Extract the (X, Y) coordinate from the center of the cell holding the provided text.  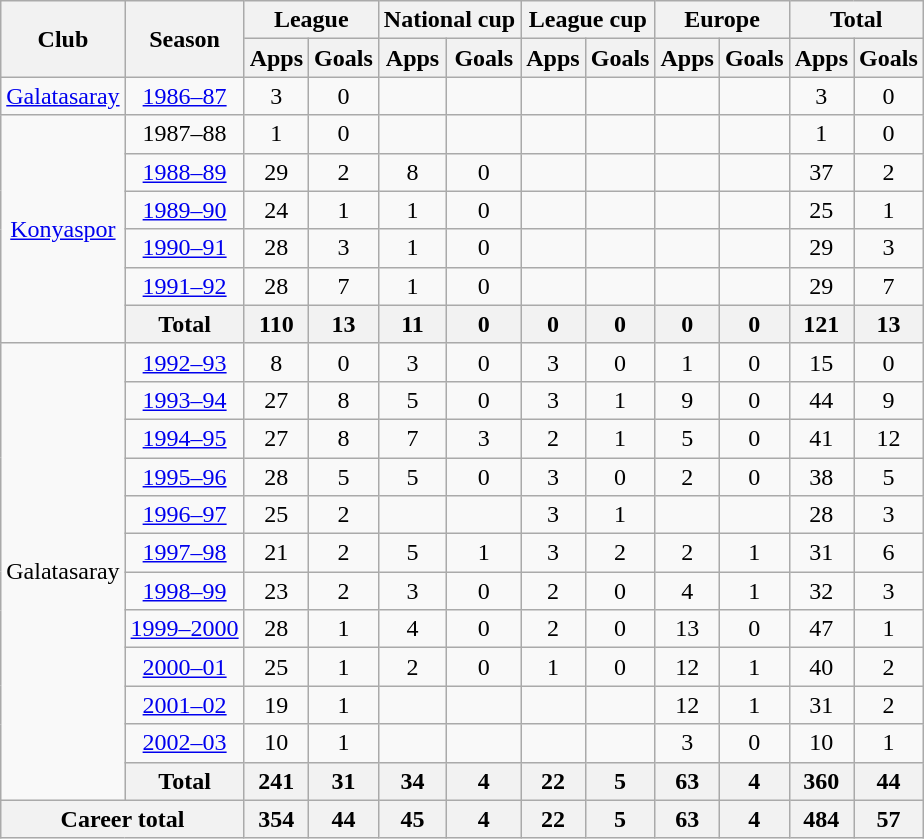
41 (821, 438)
110 (276, 324)
Career total (122, 819)
1987–88 (184, 134)
2002–03 (184, 743)
League (311, 20)
15 (821, 362)
National cup (449, 20)
19 (276, 705)
45 (412, 819)
24 (276, 210)
241 (276, 781)
38 (821, 477)
Europe (722, 20)
1998–99 (184, 591)
121 (821, 324)
1995–96 (184, 477)
11 (412, 324)
1999–2000 (184, 629)
34 (412, 781)
47 (821, 629)
57 (889, 819)
1994–95 (184, 438)
1991–92 (184, 286)
1992–93 (184, 362)
1988–89 (184, 172)
40 (821, 667)
484 (821, 819)
League cup (588, 20)
37 (821, 172)
Konyaspor (63, 229)
360 (821, 781)
1990–91 (184, 248)
23 (276, 591)
1993–94 (184, 400)
Club (63, 39)
1997–98 (184, 553)
6 (889, 553)
354 (276, 819)
1989–90 (184, 210)
1986–87 (184, 96)
Season (184, 39)
2000–01 (184, 667)
21 (276, 553)
32 (821, 591)
2001–02 (184, 705)
1996–97 (184, 515)
